Scan for the cell matching the given text and deliver its (X, Y) coordinate at center. 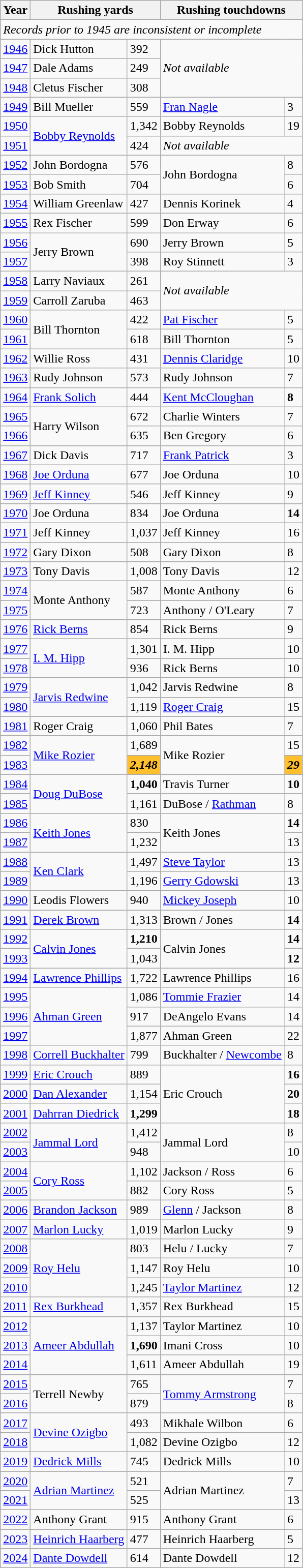
463 (143, 300)
Ken Clark (79, 871)
1969 (15, 494)
917 (143, 1016)
1996 (15, 1016)
2004 (15, 1171)
Dick Davis (79, 455)
1998 (15, 1055)
1988 (15, 862)
2005 (15, 1191)
690 (143, 243)
Dennis Claridge (222, 358)
Buckhalter / Newcombe (222, 1055)
508 (143, 552)
2008 (15, 1249)
1991 (15, 920)
1,412 (143, 1132)
677 (143, 474)
1986 (15, 823)
29 (294, 765)
Derek Brown (79, 920)
803 (143, 1249)
1,497 (143, 862)
1951 (15, 145)
2019 (15, 1461)
1,043 (143, 958)
2015 (15, 1384)
1983 (15, 765)
587 (143, 591)
704 (143, 184)
2016 (15, 1403)
1950 (15, 126)
1,342 (143, 126)
Records prior to 1945 are inconsistent or incomplete (151, 29)
2023 (15, 1539)
Terrell Newby (79, 1394)
2006 (15, 1210)
546 (143, 494)
1955 (15, 223)
Mikhale Wilbon (222, 1423)
Rushing touchdowns (231, 10)
Bob Smith (79, 184)
1971 (15, 532)
Glenn / Jackson (222, 1210)
Steve Taylor (222, 862)
Mickey Joseph (222, 900)
Fran Nagle (222, 107)
444 (143, 397)
1,877 (143, 1036)
1,232 (143, 842)
618 (143, 339)
1963 (15, 378)
William Greenlaw (79, 203)
Charlie Winters (222, 416)
477 (143, 1539)
2012 (15, 1326)
Doug DuBose (79, 794)
672 (143, 416)
20 (294, 1094)
Roy Stinnett (222, 262)
2007 (15, 1229)
Correll Buckhalter (79, 1055)
834 (143, 513)
1992 (15, 939)
2018 (15, 1442)
392 (143, 49)
889 (143, 1074)
1959 (15, 300)
559 (143, 107)
Leodis Flowers (79, 900)
1,690 (143, 1345)
1948 (15, 87)
422 (143, 320)
576 (143, 165)
1,019 (143, 1229)
1994 (15, 978)
525 (143, 1500)
1978 (15, 668)
Larry Naviaux (79, 281)
1,689 (143, 745)
1965 (15, 416)
521 (143, 1481)
1979 (15, 687)
Frank Solich (79, 397)
Dick Hutton (79, 49)
Dahrran Diedrick (79, 1113)
308 (143, 87)
717 (143, 455)
1997 (15, 1036)
Dale Adams (79, 68)
Travis Turner (222, 784)
424 (143, 145)
854 (143, 629)
2011 (15, 1307)
1958 (15, 281)
1995 (15, 997)
2002 (15, 1132)
Cletus Fischer (79, 87)
1972 (15, 552)
745 (143, 1461)
1,722 (143, 978)
Brandon Jackson (79, 1210)
2009 (15, 1268)
2020 (15, 1481)
1956 (15, 243)
Bill Mueller (79, 107)
599 (143, 223)
1,042 (143, 687)
1975 (15, 610)
1,301 (143, 649)
Imani Cross (222, 1345)
2010 (15, 1287)
765 (143, 1384)
Willie Ross (79, 358)
1,040 (143, 784)
Gerry Gdowski (222, 881)
261 (143, 281)
Harry Wilson (79, 426)
18 (294, 1113)
Kent McCloughan (222, 397)
989 (143, 1210)
2001 (15, 1113)
1981 (15, 726)
431 (143, 358)
635 (143, 436)
1993 (15, 958)
799 (143, 1055)
Don Erway (222, 223)
Dan Alexander (79, 1094)
1953 (15, 184)
2021 (15, 1500)
1,357 (143, 1307)
4 (294, 203)
614 (143, 1558)
1990 (15, 900)
427 (143, 203)
1952 (15, 165)
Tommie Frazier (222, 997)
Year (15, 10)
Dennis Korinek (222, 203)
1,245 (143, 1287)
830 (143, 823)
1966 (15, 436)
1,008 (143, 571)
1970 (15, 513)
1,154 (143, 1094)
1947 (15, 68)
1976 (15, 629)
1954 (15, 203)
1984 (15, 784)
Helu / Lucky (222, 1249)
1,119 (143, 707)
1964 (15, 397)
2022 (15, 1520)
398 (143, 262)
2000 (15, 1094)
1977 (15, 649)
879 (143, 1403)
249 (143, 68)
1982 (15, 745)
1,086 (143, 997)
2024 (15, 1558)
Ben Gregory (222, 436)
22 (294, 1036)
1973 (15, 571)
948 (143, 1152)
1,037 (143, 532)
Anthony / O'Leary (222, 610)
1967 (15, 455)
940 (143, 900)
2003 (15, 1152)
1,210 (143, 939)
1,137 (143, 1326)
DuBose / Rathman (222, 803)
Jackson / Ross (222, 1171)
Tommy Armstrong (222, 1394)
2013 (15, 1345)
936 (143, 668)
1,102 (143, 1171)
Phil Bates (222, 726)
1,196 (143, 881)
573 (143, 378)
1,299 (143, 1113)
1960 (15, 320)
1985 (15, 803)
Pat Fischer (222, 320)
Rex Fischer (79, 223)
Carroll Zaruba (79, 300)
1957 (15, 262)
882 (143, 1191)
2014 (15, 1365)
1946 (15, 49)
1,161 (143, 803)
493 (143, 1423)
1968 (15, 474)
1974 (15, 591)
1989 (15, 881)
1987 (15, 842)
1,082 (143, 1442)
1,611 (143, 1365)
1,313 (143, 920)
915 (143, 1520)
DeAngelo Evans (222, 1016)
1999 (15, 1074)
1,147 (143, 1268)
1949 (15, 107)
2017 (15, 1423)
Rushing yards (96, 10)
2,148 (143, 765)
1,060 (143, 726)
Brown / Jones (222, 920)
1962 (15, 358)
Frank Patrick (222, 455)
723 (143, 610)
1961 (15, 339)
1980 (15, 707)
